From the cell containing the given text, extract its center point as [X, Y] coordinate. 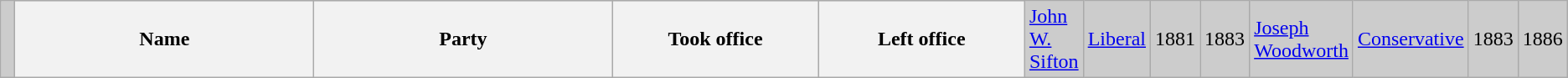
1886 [1543, 39]
Name [164, 39]
Joseph Woodworth [1302, 39]
Party [463, 39]
Liberal [1117, 39]
1881 [1176, 39]
Took office [715, 39]
Conservative [1411, 39]
Left office [921, 39]
John W. Sifton [1054, 39]
